Pinpoint the cell where the given text exists, returning its (X, Y) midpoint coordinate. 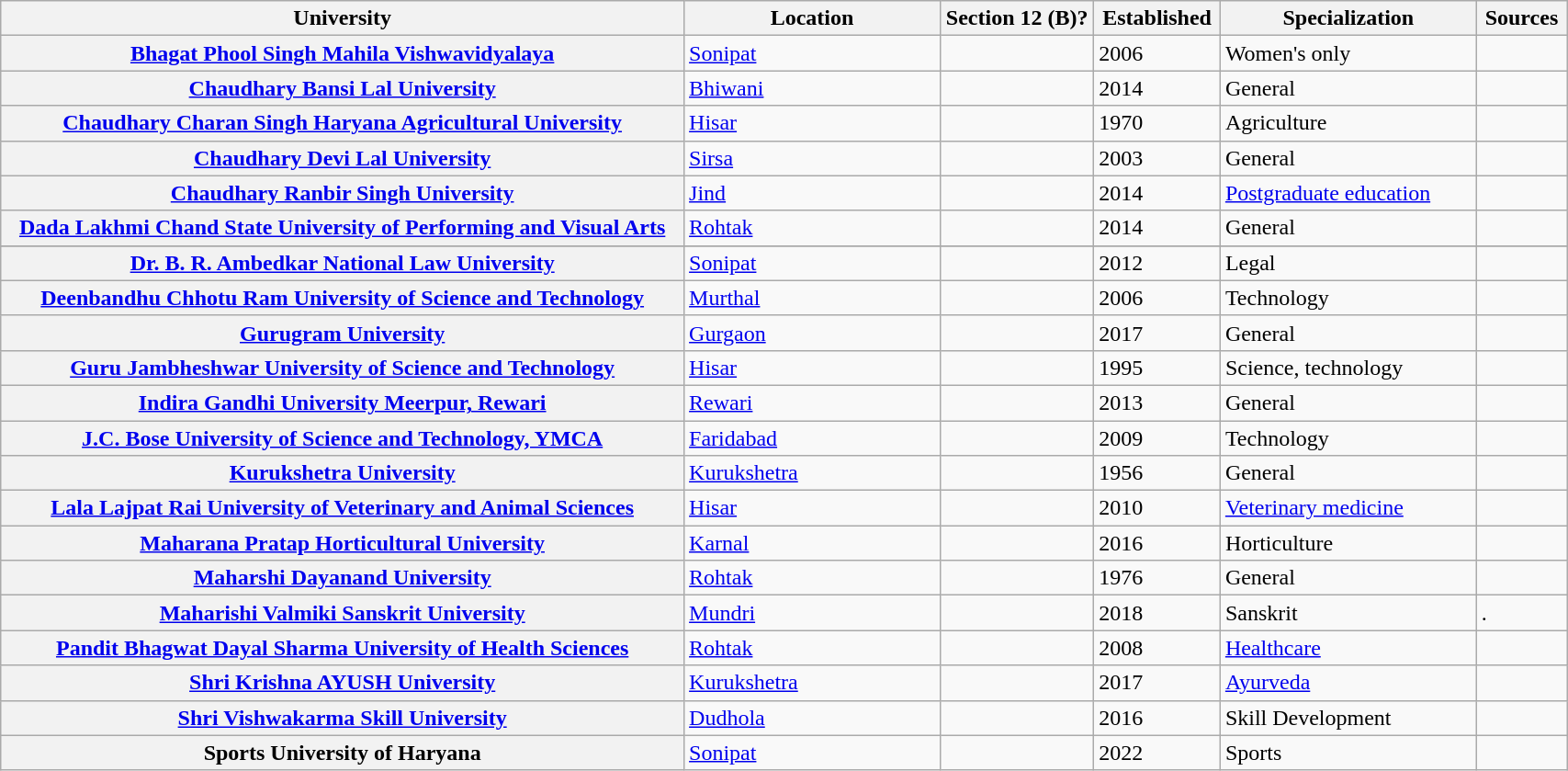
Horticulture (1348, 543)
Dudhola (812, 718)
Specialization (1348, 18)
University (343, 18)
Legal (1348, 263)
Healthcare (1348, 648)
Mundri (812, 613)
Gurugram University (343, 333)
Postgraduate education (1348, 193)
Shri Krishna AYUSH University (343, 683)
Dr. B. R. Ambedkar National Law University (343, 263)
Indira Gandhi University Meerpur, Rewari (343, 403)
Section 12 (B)? (1016, 18)
2009 (1157, 438)
Kurukshetra University (343, 473)
Murthal (812, 298)
Ayurveda (1348, 683)
Location (812, 18)
Chaudhary Ranbir Singh University (343, 193)
2013 (1157, 403)
Chaudhary Charan Singh Haryana Agricultural University (343, 123)
Women's only (1348, 53)
Science, technology (1348, 368)
Sports (1348, 753)
Agriculture (1348, 123)
Dada Lakhmi Chand State University of Performing and Visual Arts (343, 228)
Sources (1521, 18)
2022 (1157, 753)
Sanskrit (1348, 613)
Guru Jambheshwar University of Science and Technology (343, 368)
Sirsa (812, 158)
. (1521, 613)
2018 (1157, 613)
Established (1157, 18)
2008 (1157, 648)
1956 (1157, 473)
Gurgaon (812, 333)
Veterinary medicine (1348, 508)
2003 (1157, 158)
Jind (812, 193)
Rewari (812, 403)
Faridabad (812, 438)
Shri Vishwakarma Skill University (343, 718)
Pandit Bhagwat Dayal Sharma University of Health Sciences (343, 648)
Chaudhary Devi Lal University (343, 158)
Chaudhary Bansi Lal University (343, 88)
Maharishi Valmiki Sanskrit University (343, 613)
Skill Development (1348, 718)
J.C. Bose University of Science and Technology, YMCA (343, 438)
Lala Lajpat Rai University of Veterinary and Animal Sciences (343, 508)
Maharana Pratap Horticultural University (343, 543)
Karnal (812, 543)
Bhagat Phool Singh Mahila Vishwavidyalaya (343, 53)
1970 (1157, 123)
Maharshi Dayanand University (343, 578)
Bhiwani (812, 88)
1976 (1157, 578)
2012 (1157, 263)
1995 (1157, 368)
2010 (1157, 508)
Deenbandhu Chhotu Ram University of Science and Technology (343, 298)
Sports University of Haryana (343, 753)
